Output the (x, y) coordinate of the center of the cell containing the given text.  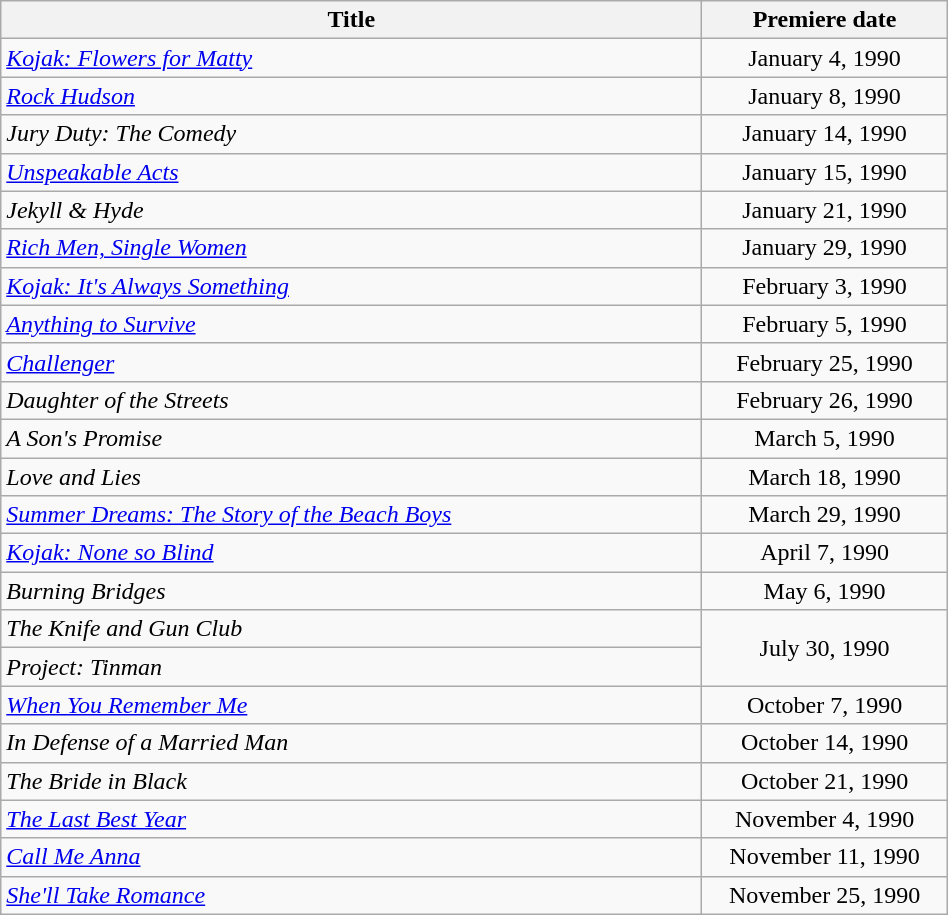
Kojak: It's Always Something (352, 286)
Summer Dreams: The Story of the Beach Boys (352, 515)
Project: Tinman (352, 667)
January 8, 1990 (824, 96)
The Knife and Gun Club (352, 629)
November 11, 1990 (824, 857)
January 29, 1990 (824, 248)
April 7, 1990 (824, 553)
November 25, 1990 (824, 895)
February 25, 1990 (824, 362)
In Defense of a Married Man (352, 743)
March 29, 1990 (824, 515)
Kojak: None so Blind (352, 553)
Jekyll & Hyde (352, 210)
Rich Men, Single Women (352, 248)
January 4, 1990 (824, 58)
The Last Best Year (352, 819)
Daughter of the Streets (352, 400)
October 7, 1990 (824, 705)
Love and Lies (352, 477)
A Son's Promise (352, 438)
February 5, 1990 (824, 324)
Premiere date (824, 20)
January 21, 1990 (824, 210)
Anything to Survive (352, 324)
March 5, 1990 (824, 438)
February 26, 1990 (824, 400)
Call Me Anna (352, 857)
February 3, 1990 (824, 286)
November 4, 1990 (824, 819)
Challenger (352, 362)
The Bride in Black (352, 781)
January 15, 1990 (824, 172)
October 14, 1990 (824, 743)
May 6, 1990 (824, 591)
She'll Take Romance (352, 895)
January 14, 1990 (824, 134)
October 21, 1990 (824, 781)
March 18, 1990 (824, 477)
Burning Bridges (352, 591)
Title (352, 20)
Jury Duty: The Comedy (352, 134)
Rock Hudson (352, 96)
When You Remember Me (352, 705)
Unspeakable Acts (352, 172)
July 30, 1990 (824, 648)
Kojak: Flowers for Matty (352, 58)
